From the cell containing the given text, extract its center point as [X, Y] coordinate. 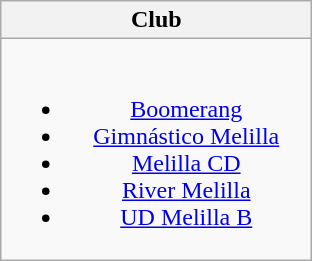
Club [156, 20]
BoomerangGimnástico MelillaMelilla CDRiver MelillaUD Melilla B [156, 150]
